Find where the given text appears and provide that cell's center as (X, Y) coordinate. 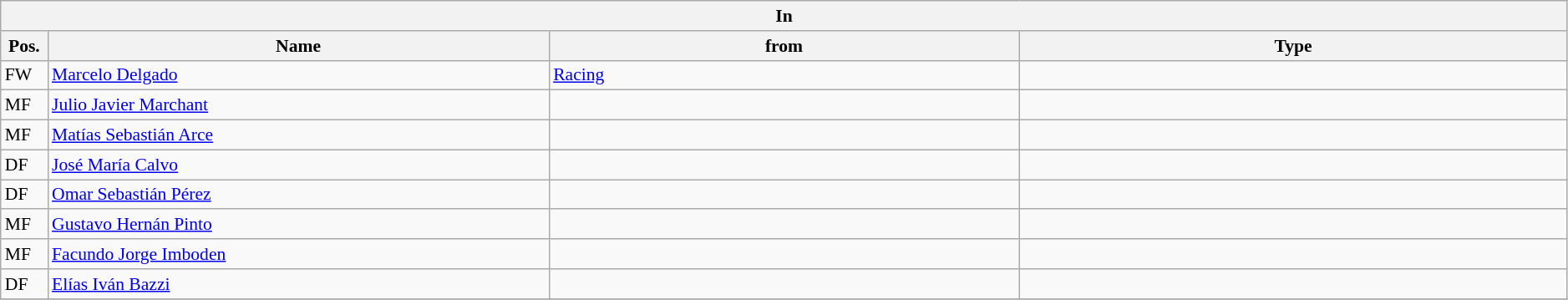
Marcelo Delgado (298, 75)
In (784, 16)
Type (1293, 46)
Name (298, 46)
Omar Sebastián Pérez (298, 195)
FW (24, 75)
Julio Javier Marchant (298, 105)
Racing (784, 75)
from (784, 46)
Matías Sebastián Arce (298, 135)
Pos. (24, 46)
Facundo Jorge Imboden (298, 254)
Elías Iván Bazzi (298, 284)
José María Calvo (298, 165)
Gustavo Hernán Pinto (298, 225)
